Locate the cell with the specified text and output its (x, y) center coordinate. 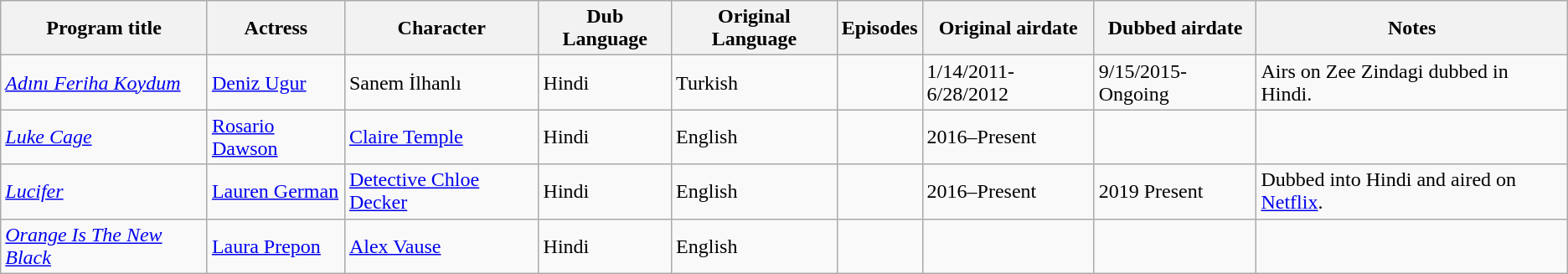
Sanem İlhanlı (441, 82)
Turkish (755, 82)
9/15/2015-Ongoing (1175, 82)
Dub Language (605, 28)
Airs on Zee Zindagi dubbed in Hindi. (1412, 82)
Character (441, 28)
Lauren German (276, 191)
Actress (276, 28)
Alex Vause (441, 246)
Orange Is The New Black (104, 246)
1/14/2011-6/28/2012 (1008, 82)
Dubbed airdate (1175, 28)
Episodes (879, 28)
Rosario Dawson (276, 137)
Luke Cage (104, 137)
Detective Chloe Decker (441, 191)
Program title (104, 28)
Deniz Ugur (276, 82)
Adını Feriha Koydum (104, 82)
Original Language (755, 28)
Lucifer (104, 191)
Original airdate (1008, 28)
Laura Prepon (276, 246)
Claire Temple (441, 137)
Notes (1412, 28)
Dubbed into Hindi and aired on Netflix. (1412, 191)
2019 Present (1175, 191)
